Provide the (x, y) coordinate of the cell's center where the given text is located.  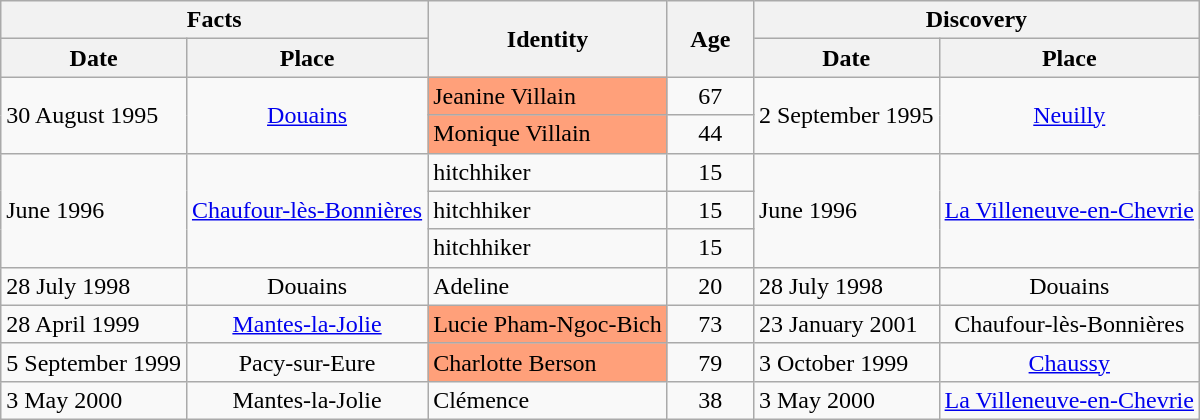
Discovery (976, 20)
73 (710, 324)
Lucie Pham-Ngoc-Bich (548, 324)
Facts (214, 20)
Age (710, 39)
3 October 1999 (846, 362)
Clémence (548, 400)
67 (710, 96)
Pacy-sur-Eure (306, 362)
2 September 1995 (846, 115)
Identity (548, 39)
38 (710, 400)
Charlotte Berson (548, 362)
79 (710, 362)
Jeanine Villain (548, 96)
Chaussy (1069, 362)
Neuilly (1069, 115)
44 (710, 134)
Adeline (548, 286)
23 January 2001 (846, 324)
30 August 1995 (94, 115)
20 (710, 286)
5 September 1999 (94, 362)
28 April 1999 (94, 324)
Monique Villain (548, 134)
